Detect which cell encompasses the target text, then output its [x, y] center coordinate. 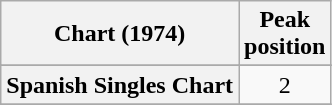
Peakposition [285, 34]
2 [285, 85]
Chart (1974) [120, 34]
Spanish Singles Chart [120, 85]
